Find where the given text appears and provide that cell's center as (X, Y) coordinate. 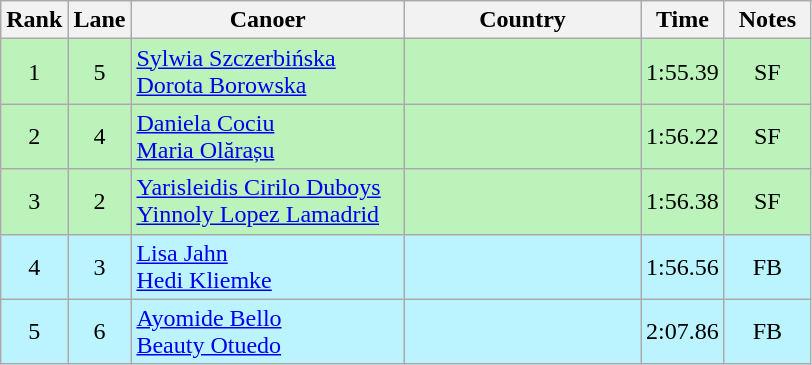
Lisa JahnHedi Kliemke (268, 266)
1 (34, 72)
Country (522, 20)
Sylwia SzczerbińskaDorota Borowska (268, 72)
Yarisleidis Cirilo DuboysYinnoly Lopez Lamadrid (268, 202)
Ayomide BelloBeauty Otuedo (268, 332)
Time (683, 20)
1:55.39 (683, 72)
2:07.86 (683, 332)
Canoer (268, 20)
Daniela CociuMaria Olărașu (268, 136)
1:56.22 (683, 136)
Rank (34, 20)
Notes (767, 20)
1:56.38 (683, 202)
Lane (100, 20)
1:56.56 (683, 266)
6 (100, 332)
